Pinpoint the cell where the given text exists, returning its [x, y] midpoint coordinate. 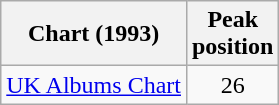
26 [232, 85]
Chart (1993) [94, 34]
UK Albums Chart [94, 85]
Peakposition [232, 34]
